Capture the cell that displays the provided text and extract its (x, y) central coordinate. 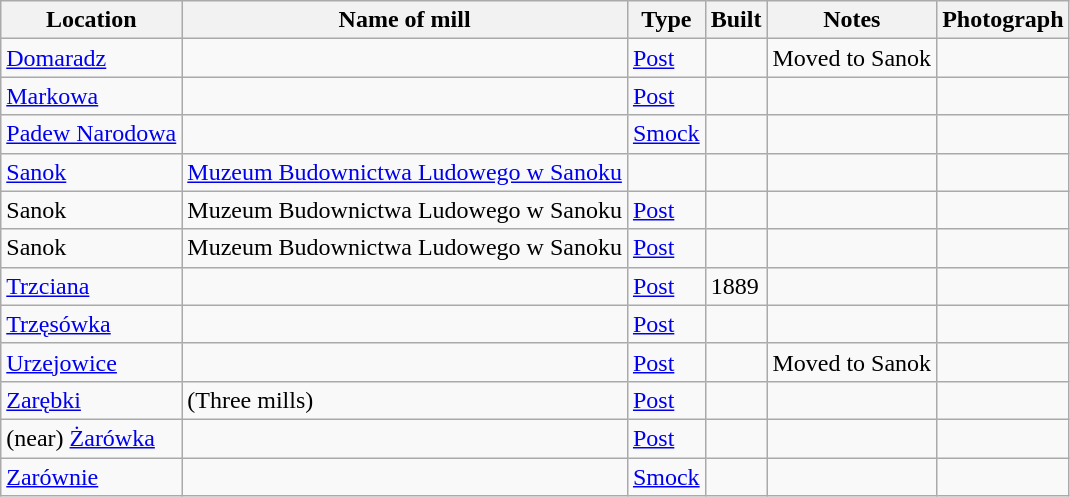
Padew Narodowa (92, 134)
Location (92, 20)
Name of mill (405, 20)
Type (666, 20)
Notes (852, 20)
Domaradz (92, 58)
Photograph (1003, 20)
(near) Żarówka (92, 438)
Markowa (92, 96)
Trzęsówka (92, 324)
1889 (736, 286)
Built (736, 20)
Zarównie (92, 477)
Zarębki (92, 400)
Trzciana (92, 286)
Urzejowice (92, 362)
(Three mills) (405, 400)
